Capture the cell that displays the provided text and extract its [x, y] central coordinate. 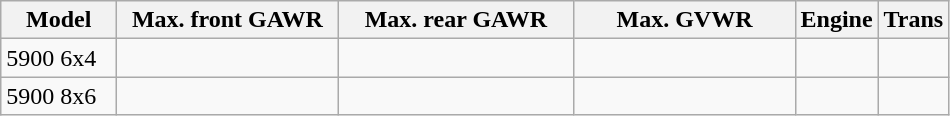
Trans [914, 20]
Engine [836, 20]
Max. rear GAWR [456, 20]
Max. GVWR [684, 20]
Max. front GAWR [228, 20]
Model [59, 20]
5900 8x6 [59, 96]
5900 6x4 [59, 58]
